Capture the cell that displays the provided text and extract its (X, Y) central coordinate. 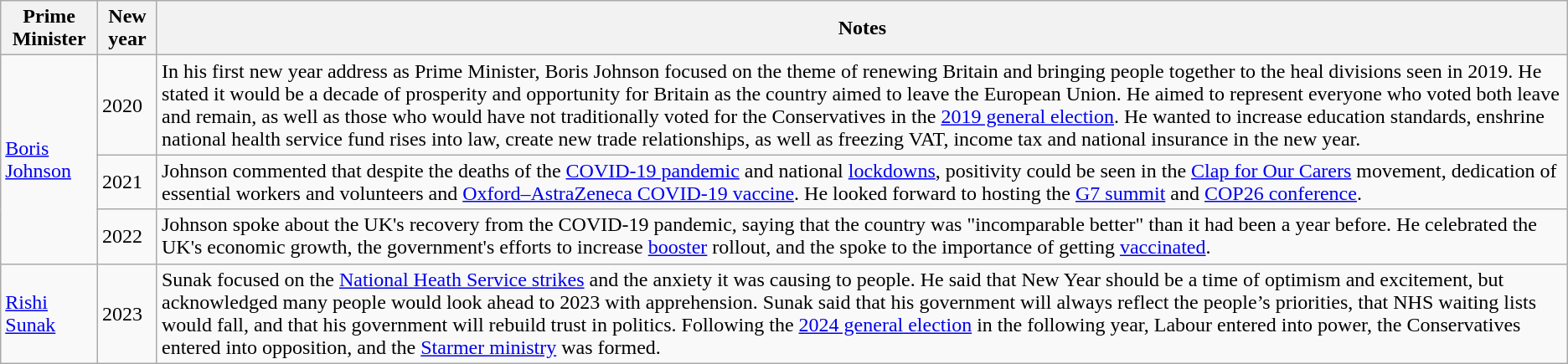
Rishi Sunak (49, 313)
Boris Johnson (49, 159)
2022 (127, 236)
Prime Minister (49, 28)
2020 (127, 105)
2021 (127, 182)
2023 (127, 313)
Notes (862, 28)
New year (127, 28)
